Detect which cell encompasses the target text, then output its (X, Y) center coordinate. 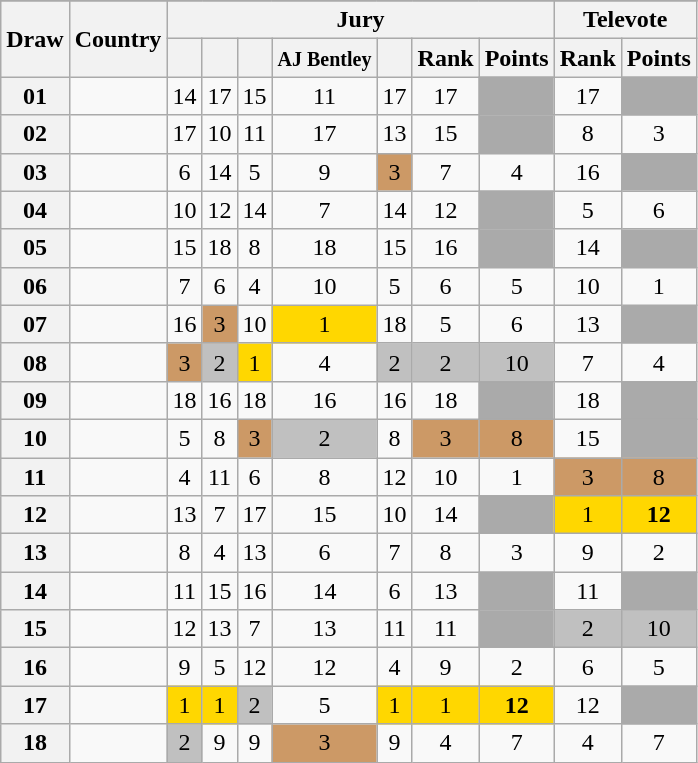
05 (35, 248)
08 (35, 362)
Draw (35, 39)
Televote (625, 20)
AJ Bentley (324, 58)
09 (35, 400)
01 (35, 96)
06 (35, 286)
02 (35, 134)
03 (35, 172)
Country (118, 39)
04 (35, 210)
07 (35, 324)
Jury (360, 20)
